Pinpoint the cell where the given text exists, returning its (x, y) midpoint coordinate. 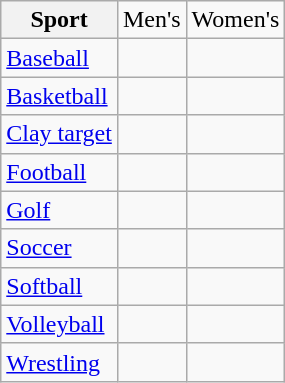
Baseball (60, 58)
Softball (60, 286)
Basketball (60, 96)
Sport (60, 20)
Women's (236, 20)
Men's (152, 20)
Soccer (60, 248)
Football (60, 172)
Golf (60, 210)
Wrestling (60, 362)
Volleyball (60, 324)
Clay target (60, 134)
